Return [X, Y] of the center of cell containing provided text 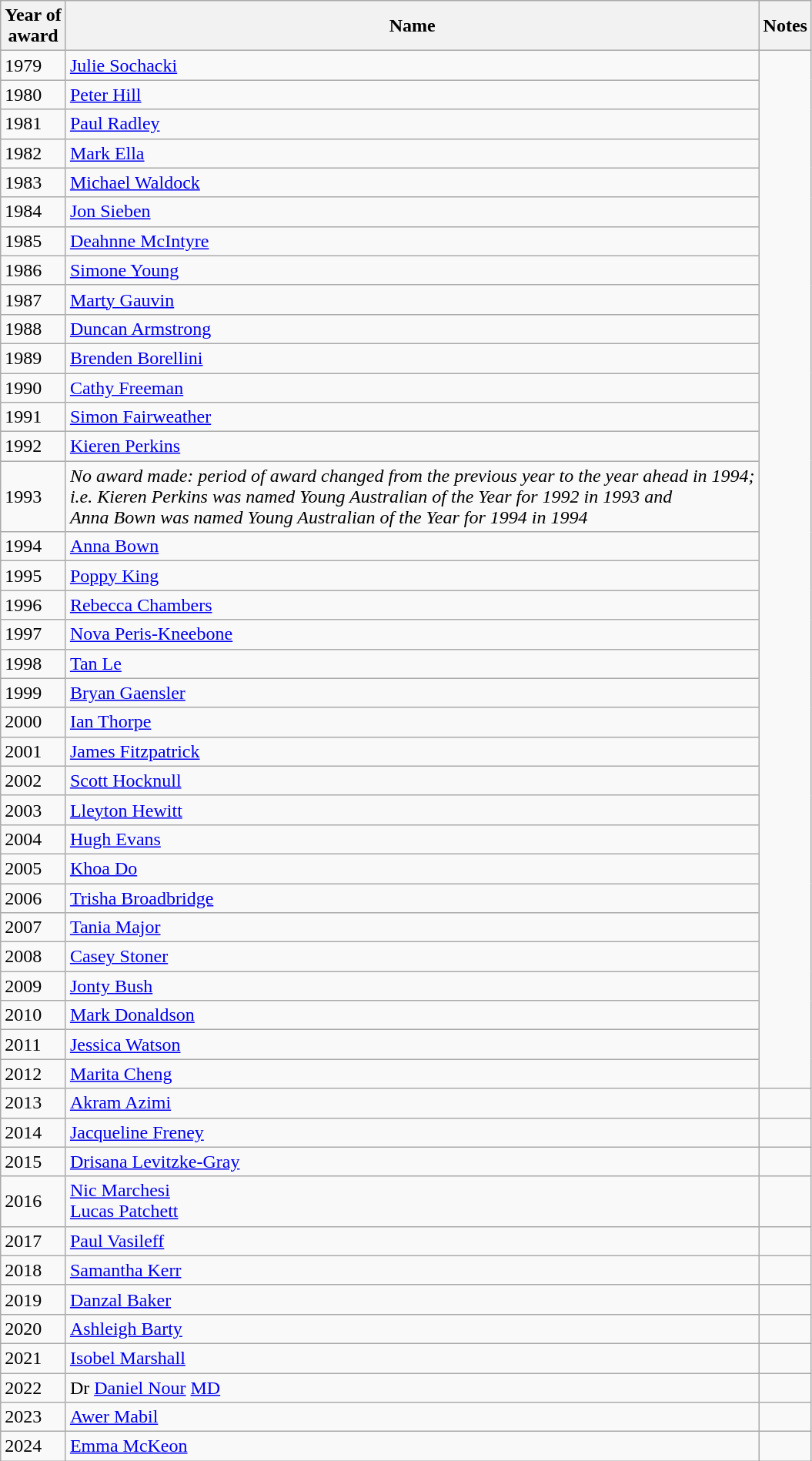
Ian Thorpe [413, 722]
Ashleigh Barty [413, 1329]
Year ofaward [34, 26]
Duncan Armstrong [413, 329]
Brenden Borellini [413, 358]
2013 [34, 1103]
Jessica Watson [413, 1045]
Jonty Bush [413, 986]
Trisha Broadbridge [413, 898]
Tania Major [413, 928]
1987 [34, 299]
Jon Sieben [413, 212]
2007 [34, 928]
1997 [34, 634]
Poppy King [413, 576]
Rebecca Chambers [413, 605]
2008 [34, 957]
Drisana Levitzke-Gray [413, 1162]
2004 [34, 839]
Name [413, 26]
Awer Mabil [413, 1417]
Deahnne McIntyre [413, 241]
Bryan Gaensler [413, 693]
Michael Waldock [413, 182]
2019 [34, 1299]
1979 [34, 65]
Marita Cheng [413, 1074]
1986 [34, 270]
Simone Young [413, 270]
2002 [34, 781]
1996 [34, 605]
Tan Le [413, 664]
1985 [34, 241]
Isobel Marshall [413, 1358]
2000 [34, 722]
Akram Azimi [413, 1103]
2016 [34, 1201]
Anna Bown [413, 547]
James Fitzpatrick [413, 751]
2010 [34, 1015]
Mark Donaldson [413, 1015]
Simon Fairweather [413, 417]
2023 [34, 1417]
Danzal Baker [413, 1299]
2017 [34, 1241]
2001 [34, 751]
2011 [34, 1045]
2024 [34, 1446]
2020 [34, 1329]
Notes [785, 26]
2014 [34, 1132]
2003 [34, 810]
2012 [34, 1074]
Marty Gauvin [413, 299]
2006 [34, 898]
1992 [34, 446]
1988 [34, 329]
Casey Stoner [413, 957]
1991 [34, 417]
2009 [34, 986]
Kieren Perkins [413, 446]
Samantha Kerr [413, 1270]
1983 [34, 182]
Lleyton Hewitt [413, 810]
Dr Daniel Nour MD [413, 1388]
2022 [34, 1388]
1990 [34, 387]
2018 [34, 1270]
Paul Vasileff [413, 1241]
Emma McKeon [413, 1446]
1998 [34, 664]
Hugh Evans [413, 839]
1993 [34, 496]
Peter Hill [413, 95]
1981 [34, 124]
1980 [34, 95]
Scott Hocknull [413, 781]
2005 [34, 868]
Nic Marchesi Lucas Patchett [413, 1201]
1999 [34, 693]
1995 [34, 576]
2015 [34, 1162]
Khoa Do [413, 868]
1984 [34, 212]
1989 [34, 358]
Paul Radley [413, 124]
Julie Sochacki [413, 65]
2021 [34, 1358]
Mark Ella [413, 153]
1994 [34, 547]
Nova Peris-Kneebone [413, 634]
Cathy Freeman [413, 387]
Jacqueline Freney [413, 1132]
1982 [34, 153]
